Pinpoint the cell where the given text exists, returning its (X, Y) midpoint coordinate. 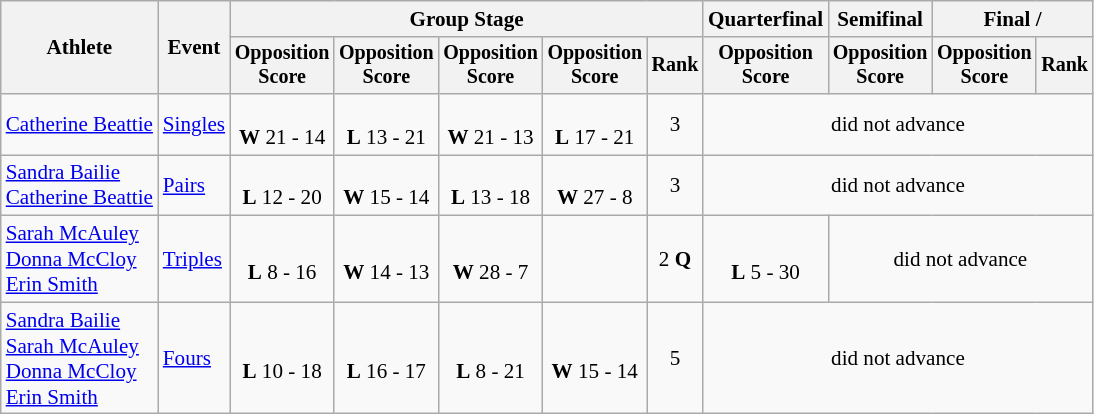
L 10 - 18 (282, 358)
W 14 - 13 (386, 259)
Pairs (194, 186)
Sarah McAuleyDonna McCloyErin Smith (80, 259)
Quarterfinal (766, 18)
2 Q (675, 259)
Singles (194, 124)
Athlete (80, 48)
L 17 - 21 (595, 124)
W 21 - 14 (282, 124)
L 16 - 17 (386, 358)
5 (675, 358)
Semifinal (880, 18)
W 28 - 7 (490, 259)
Catherine Beattie (80, 124)
L 8 - 21 (490, 358)
L 13 - 18 (490, 186)
Event (194, 48)
L 5 - 30 (766, 259)
W 27 - 8 (595, 186)
Group Stage (466, 18)
Triples (194, 259)
Final / (1012, 18)
Sandra BailieCatherine Beattie (80, 186)
Fours (194, 358)
L 8 - 16 (282, 259)
Sandra BailieSarah McAuleyDonna McCloyErin Smith (80, 358)
W 21 - 13 (490, 124)
L 12 - 20 (282, 186)
L 13 - 21 (386, 124)
